Identify which cell holds the provided text, then report its (x, y) central coordinate. 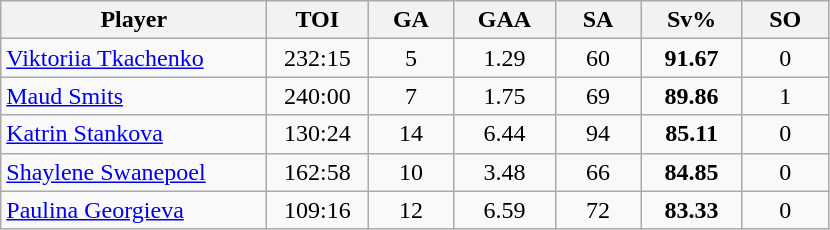
Katrin Stankova (134, 134)
SO (785, 20)
5 (411, 58)
1 (785, 96)
72 (598, 210)
6.59 (504, 210)
GA (411, 20)
89.86 (692, 96)
1.75 (504, 96)
Player (134, 20)
240:00 (318, 96)
Sv% (692, 20)
1.29 (504, 58)
109:16 (318, 210)
162:58 (318, 172)
85.11 (692, 134)
69 (598, 96)
TOI (318, 20)
232:15 (318, 58)
Viktoriia Tkachenko (134, 58)
Maud Smits (134, 96)
GAA (504, 20)
6.44 (504, 134)
84.85 (692, 172)
91.67 (692, 58)
SA (598, 20)
14 (411, 134)
12 (411, 210)
3.48 (504, 172)
130:24 (318, 134)
60 (598, 58)
10 (411, 172)
94 (598, 134)
66 (598, 172)
83.33 (692, 210)
Shaylene Swanepoel (134, 172)
Paulina Georgieva (134, 210)
7 (411, 96)
